Scan for the cell matching the given text and deliver its [X, Y] coordinate at center. 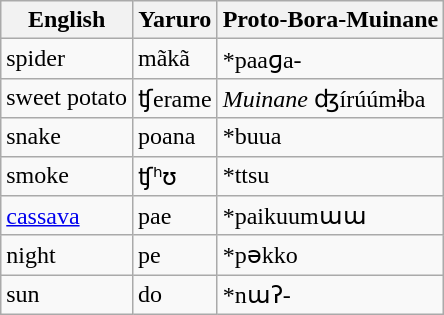
English [67, 20]
*paikuumɯɯ [330, 216]
cassava [67, 216]
sweet potato [67, 98]
pae [174, 216]
ʧʰʊ [174, 176]
sun [67, 295]
*nɯʔ- [330, 295]
night [67, 255]
Muinane ʤírúúmɨba [330, 98]
Yaruro [174, 20]
Proto-Bora-Muinane [330, 20]
ʧerame [174, 98]
*pəkko [330, 255]
do [174, 295]
*ttsu [330, 176]
*paaɡa- [330, 59]
mãkã [174, 59]
snake [67, 137]
smoke [67, 176]
poana [174, 137]
pe [174, 255]
*buua [330, 137]
spider [67, 59]
